For the text-containing cell, return its midpoint in (X, Y) coordinate format. 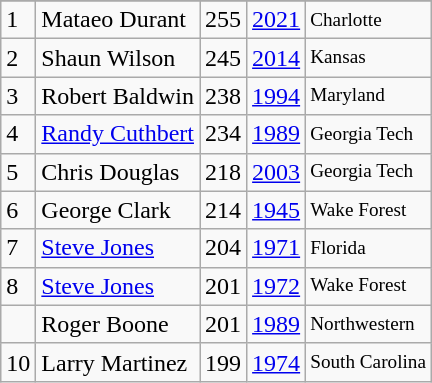
Larry Martinez (118, 362)
2014 (276, 58)
3 (18, 96)
8 (18, 286)
1974 (276, 362)
1994 (276, 96)
238 (224, 96)
2 (18, 58)
7 (18, 248)
Mataeo Durant (118, 20)
2003 (276, 172)
South Carolina (368, 362)
255 (224, 20)
Chris Douglas (118, 172)
Shaun Wilson (118, 58)
Maryland (368, 96)
Charlotte (368, 20)
George Clark (118, 210)
1972 (276, 286)
1945 (276, 210)
1 (18, 20)
5 (18, 172)
10 (18, 362)
Kansas (368, 58)
Robert Baldwin (118, 96)
218 (224, 172)
Florida (368, 248)
6 (18, 210)
2021 (276, 20)
Randy Cuthbert (118, 134)
199 (224, 362)
Roger Boone (118, 324)
245 (224, 58)
Northwestern (368, 324)
214 (224, 210)
234 (224, 134)
4 (18, 134)
1971 (276, 248)
204 (224, 248)
